Identify which cell holds the provided text, then report its [x, y] central coordinate. 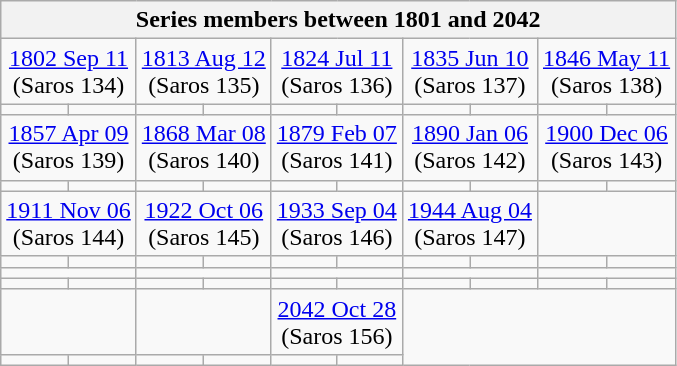
2042 Oct 28(Saros 156) [336, 322]
Series members between 1801 and 2042 [338, 20]
1824 Jul 11(Saros 136) [336, 72]
1911 Nov 06(Saros 144) [69, 224]
1846 May 11(Saros 138) [606, 72]
1802 Sep 11(Saros 134) [69, 72]
1868 Mar 08(Saros 140) [204, 148]
1835 Jun 10(Saros 137) [470, 72]
1879 Feb 07(Saros 141) [336, 148]
1857 Apr 09(Saros 139) [69, 148]
1933 Sep 04(Saros 146) [336, 224]
1890 Jan 06(Saros 142) [470, 148]
1900 Dec 06(Saros 143) [606, 148]
1813 Aug 12(Saros 135) [204, 72]
1944 Aug 04(Saros 147) [470, 224]
1922 Oct 06(Saros 145) [204, 224]
